Search for the cell housing the specified text and yield its (X, Y) center coordinate. 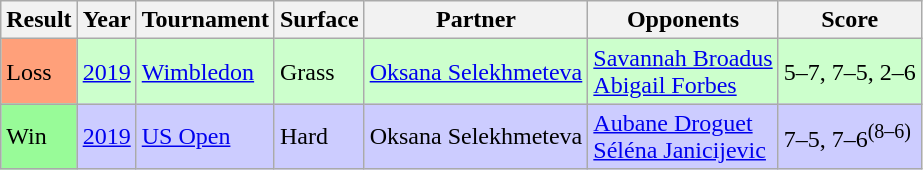
Partner (476, 20)
Grass (319, 72)
Hard (319, 136)
Opponents (683, 20)
5–7, 7–5, 2–6 (850, 72)
US Open (205, 136)
Aubane Droguet Séléna Janicijevic (683, 136)
Loss (39, 72)
Surface (319, 20)
7–5, 7–6(8–6) (850, 136)
Tournament (205, 20)
Win (39, 136)
Wimbledon (205, 72)
Year (106, 20)
Savannah Broadus Abigail Forbes (683, 72)
Result (39, 20)
Score (850, 20)
